Find where the given text appears and provide that cell's center as (X, Y) coordinate. 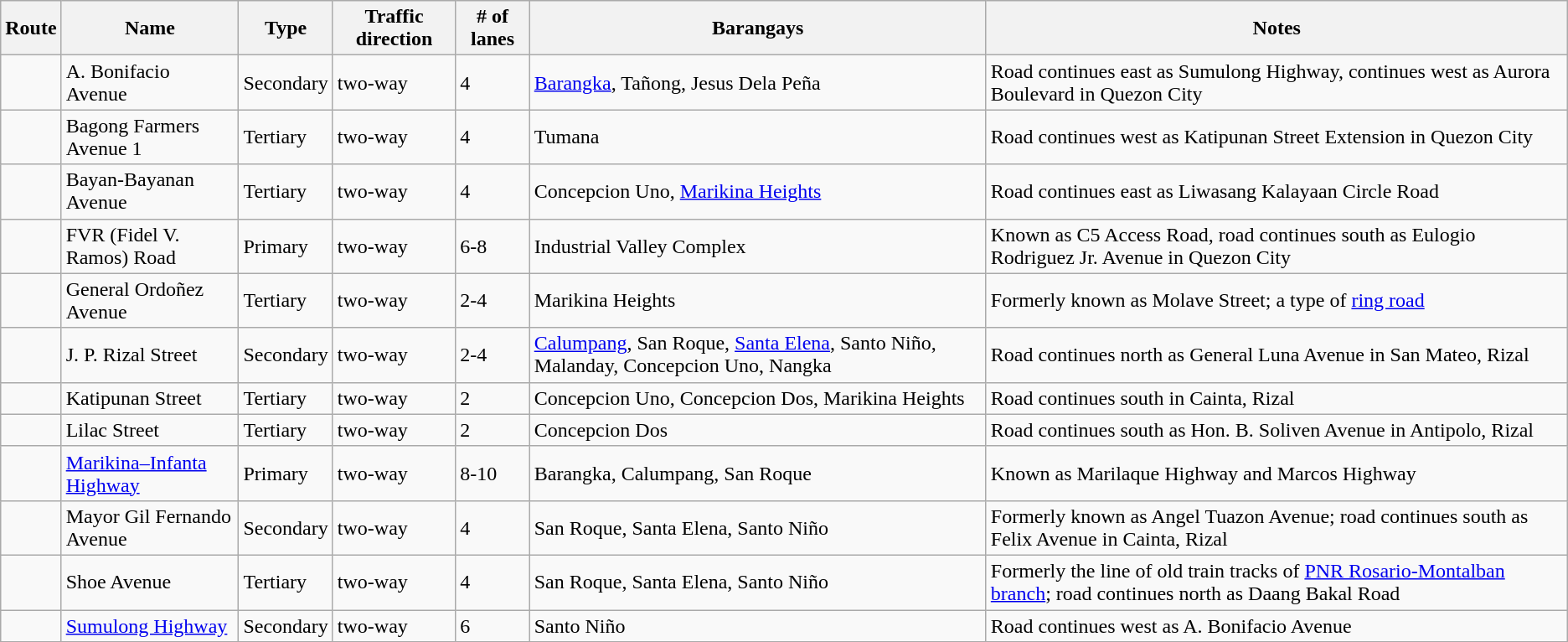
Name (150, 28)
Formerly known as Angel Tuazon Avenue; road continues south as Felix Avenue in Cainta, Rizal (1277, 528)
Known as C5 Access Road, road continues south as Eulogio Rodriguez Jr. Avenue in Quezon City (1277, 246)
# of lanes (493, 28)
Concepcion Uno, Concepcion Dos, Marikina Heights (757, 398)
Tumana (757, 137)
Bagong Farmers Avenue 1 (150, 137)
Barangka, Calumpang, San Roque (757, 473)
Sumulong Highway (150, 626)
Calumpang, San Roque, Santa Elena, Santo Niño, Malanday, Concepcion Uno, Nangka (757, 355)
Concepcion Uno, Marikina Heights (757, 191)
8-10 (493, 473)
Road continues south in Cainta, Rizal (1277, 398)
Bayan-Bayanan Avenue (150, 191)
Katipunan Street (150, 398)
Road continues west as A. Bonifacio Avenue (1277, 626)
Formerly known as Molave Street; a type of ring road (1277, 300)
Mayor Gil Fernando Avenue (150, 528)
Notes (1277, 28)
Barangays (757, 28)
Traffic direction (394, 28)
Type (286, 28)
Lilac Street (150, 430)
Route (31, 28)
J. P. Rizal Street (150, 355)
6 (493, 626)
Industrial Valley Complex (757, 246)
Known as Marilaque Highway and Marcos Highway (1277, 473)
Marikina Heights (757, 300)
Formerly the line of old train tracks of PNR Rosario-Montalban branch; road continues north as Daang Bakal Road (1277, 582)
Road continues north as General Luna Avenue in San Mateo, Rizal (1277, 355)
Road continues east as Sumulong Highway, continues west as Aurora Boulevard in Quezon City (1277, 82)
General Ordoñez Avenue (150, 300)
Marikina–Infanta Highway (150, 473)
Concepcion Dos (757, 430)
Santo Niño (757, 626)
Road continues west as Katipunan Street Extension in Quezon City (1277, 137)
A. Bonifacio Avenue (150, 82)
6-8 (493, 246)
Barangka, Tañong, Jesus Dela Peña (757, 82)
Road continues east as Liwasang Kalayaan Circle Road (1277, 191)
FVR (Fidel V. Ramos) Road (150, 246)
Shoe Avenue (150, 582)
Road continues south as Hon. B. Soliven Avenue in Antipolo, Rizal (1277, 430)
